Scan for the cell matching the given text and deliver its (X, Y) coordinate at center. 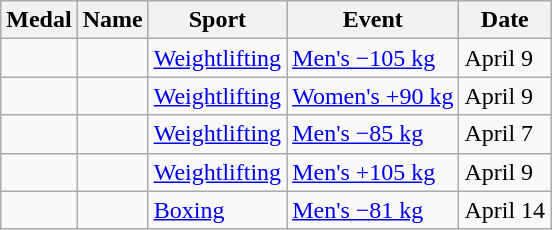
Medal (39, 20)
Men's −85 kg (373, 134)
Name (112, 20)
Boxing (217, 210)
Women's +90 kg (373, 96)
April 14 (505, 210)
Men's −81 kg (373, 210)
Event (373, 20)
April 7 (505, 134)
Men's −105 kg (373, 58)
Men's +105 kg (373, 172)
Sport (217, 20)
Date (505, 20)
